Return the [x, y] coordinate for the center point of the cell that contains the specified text.  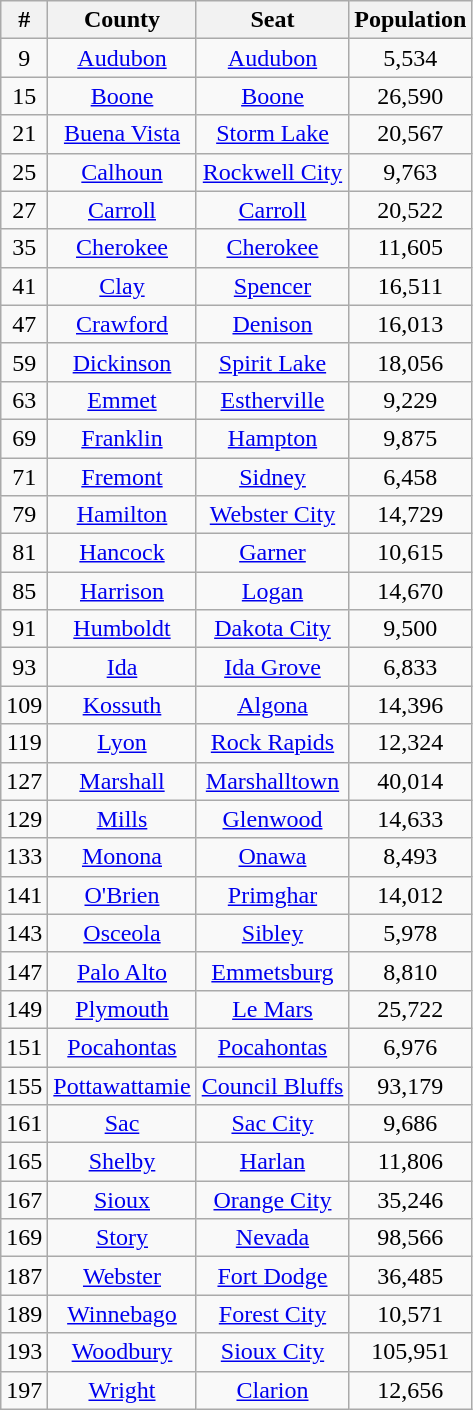
Humboldt [122, 629]
Osceola [122, 933]
5,534 [410, 58]
Le Mars [272, 1009]
14,633 [410, 819]
11,605 [410, 248]
14,670 [410, 591]
Ida [122, 667]
12,324 [410, 743]
151 [24, 1047]
Monona [122, 857]
93 [24, 667]
Dickinson [122, 362]
165 [24, 1162]
Population [410, 20]
127 [24, 781]
35 [24, 248]
Fremont [122, 477]
12,656 [410, 1390]
Glenwood [272, 819]
Mills [122, 819]
9,686 [410, 1124]
81 [24, 553]
119 [24, 743]
Sac City [272, 1124]
20,567 [410, 134]
O'Brien [122, 895]
6,833 [410, 667]
16,511 [410, 286]
169 [24, 1238]
105,951 [410, 1352]
167 [24, 1200]
71 [24, 477]
Palo Alto [122, 971]
15 [24, 96]
Onawa [272, 857]
Hancock [122, 553]
County [122, 20]
25 [24, 172]
25,722 [410, 1009]
63 [24, 400]
# [24, 20]
Sac [122, 1124]
Woodbury [122, 1352]
8,493 [410, 857]
Harrison [122, 591]
147 [24, 971]
189 [24, 1314]
Nevada [272, 1238]
187 [24, 1276]
Marshalltown [272, 781]
Orange City [272, 1200]
9 [24, 58]
Spencer [272, 286]
Sioux [122, 1200]
11,806 [410, 1162]
Sidney [272, 477]
Sibley [272, 933]
69 [24, 438]
9,500 [410, 629]
Hampton [272, 438]
Calhoun [122, 172]
Crawford [122, 324]
27 [24, 210]
Ida Grove [272, 667]
Council Bluffs [272, 1085]
Clarion [272, 1390]
79 [24, 515]
193 [24, 1352]
14,396 [410, 705]
Algona [272, 705]
Harlan [272, 1162]
Hamilton [122, 515]
35,246 [410, 1200]
41 [24, 286]
Plymouth [122, 1009]
8,810 [410, 971]
6,976 [410, 1047]
Rock Rapids [272, 743]
Webster [122, 1276]
149 [24, 1009]
20,522 [410, 210]
Clay [122, 286]
98,566 [410, 1238]
5,978 [410, 933]
Dakota City [272, 629]
Primghar [272, 895]
Webster City [272, 515]
Seat [272, 20]
133 [24, 857]
Story [122, 1238]
161 [24, 1124]
141 [24, 895]
36,485 [410, 1276]
10,571 [410, 1314]
Wright [122, 1390]
9,229 [410, 400]
16,013 [410, 324]
Emmet [122, 400]
59 [24, 362]
197 [24, 1390]
6,458 [410, 477]
129 [24, 819]
14,012 [410, 895]
9,875 [410, 438]
Pottawattamie [122, 1085]
Shelby [122, 1162]
Sioux City [272, 1352]
91 [24, 629]
Rockwell City [272, 172]
Spirit Lake [272, 362]
40,014 [410, 781]
109 [24, 705]
14,729 [410, 515]
Garner [272, 553]
Kossuth [122, 705]
Denison [272, 324]
Buena Vista [122, 134]
18,056 [410, 362]
Fort Dodge [272, 1276]
Marshall [122, 781]
93,179 [410, 1085]
Storm Lake [272, 134]
Franklin [122, 438]
85 [24, 591]
21 [24, 134]
155 [24, 1085]
26,590 [410, 96]
9,763 [410, 172]
143 [24, 933]
Logan [272, 591]
47 [24, 324]
Forest City [272, 1314]
Estherville [272, 400]
Emmetsburg [272, 971]
10,615 [410, 553]
Lyon [122, 743]
Winnebago [122, 1314]
